Detect which cell encompasses the target text, then output its (X, Y) center coordinate. 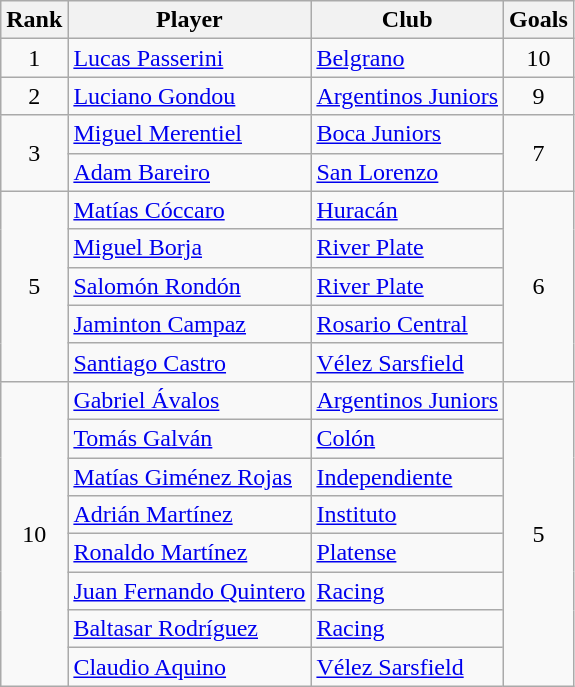
7 (539, 153)
Belgrano (408, 58)
1 (34, 58)
Rosario Central (408, 324)
Tomás Galván (190, 438)
Ronaldo Martínez (190, 553)
Colón (408, 438)
Adrián Martínez (190, 515)
Platense (408, 553)
Lucas Passerini (190, 58)
Miguel Borja (190, 248)
Jaminton Campaz (190, 324)
Juan Fernando Quintero (190, 591)
Gabriel Ávalos (190, 400)
Independiente (408, 477)
Matías Cóccaro (190, 210)
Matías Giménez Rojas (190, 477)
Goals (539, 20)
Boca Juniors (408, 134)
Club (408, 20)
Luciano Gondou (190, 96)
Miguel Merentiel (190, 134)
Santiago Castro (190, 362)
6 (539, 286)
2 (34, 96)
Claudio Aquino (190, 667)
Rank (34, 20)
Salomón Rondón (190, 286)
Instituto (408, 515)
3 (34, 153)
Adam Bareiro (190, 172)
Player (190, 20)
Baltasar Rodríguez (190, 629)
Huracán (408, 210)
9 (539, 96)
San Lorenzo (408, 172)
